Locate the cell with the specified text and output its (X, Y) center coordinate. 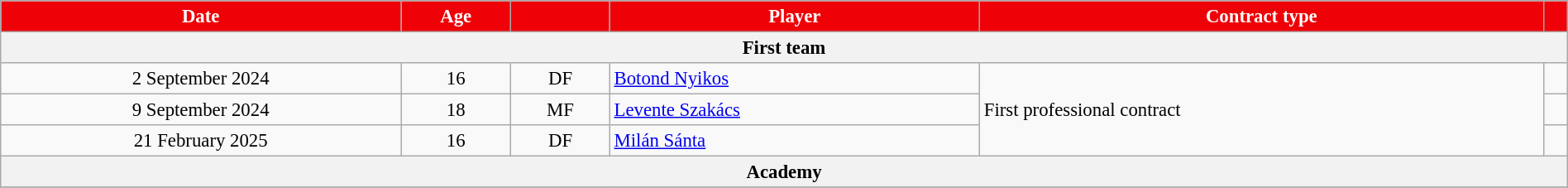
Levente Szakács (794, 110)
Player (794, 17)
First professional contract (1261, 109)
Contract type (1261, 17)
2 September 2024 (201, 79)
9 September 2024 (201, 110)
Date (201, 17)
Botond Nyikos (794, 79)
Milán Sánta (794, 141)
MF (561, 110)
18 (457, 110)
21 February 2025 (201, 141)
Academy (784, 172)
First team (784, 48)
Age (457, 17)
